Return the (x, y) coordinate for the center point of the cell that contains the specified text.  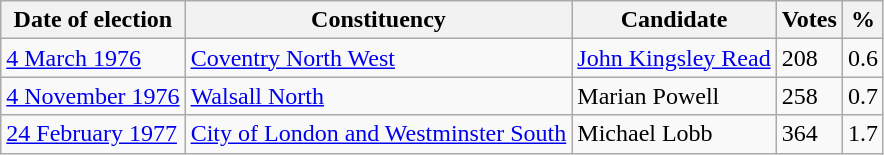
Michael Lobb (674, 134)
Votes (809, 20)
0.7 (862, 96)
John Kingsley Read (674, 58)
0.6 (862, 58)
1.7 (862, 134)
364 (809, 134)
24 February 1977 (93, 134)
4 November 1976 (93, 96)
Constituency (378, 20)
4 March 1976 (93, 58)
Walsall North (378, 96)
208 (809, 58)
Candidate (674, 20)
258 (809, 96)
City of London and Westminster South (378, 134)
% (862, 20)
Date of election (93, 20)
Coventry North West (378, 58)
Marian Powell (674, 96)
